Output the [X, Y] coordinate of the center of the cell containing the given text.  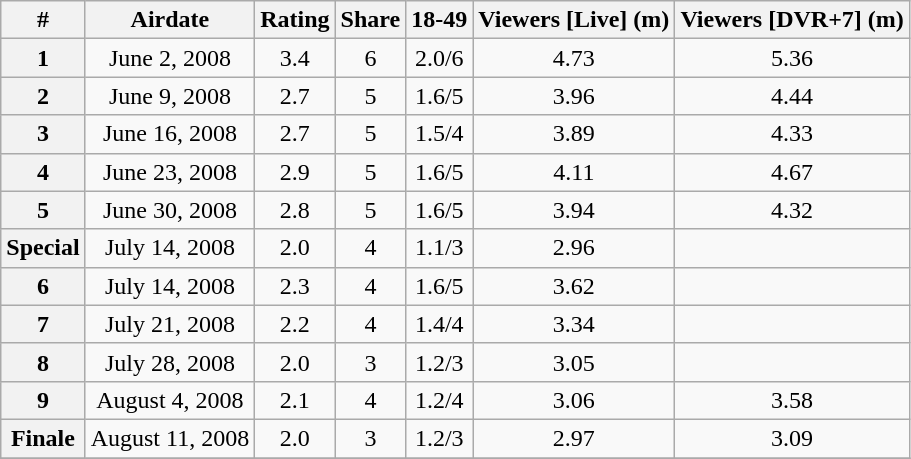
4.11 [574, 172]
2.0/6 [440, 58]
June 16, 2008 [170, 134]
2.8 [295, 210]
4.67 [792, 172]
August 11, 2008 [170, 438]
2 [43, 96]
# [43, 20]
1.4/4 [440, 324]
June 23, 2008 [170, 172]
9 [43, 400]
June 9, 2008 [170, 96]
3.89 [574, 134]
2.1 [295, 400]
Share [370, 20]
4.32 [792, 210]
7 [43, 324]
2.9 [295, 172]
3.4 [295, 58]
Special [43, 248]
3.05 [574, 362]
Viewers [Live] (m) [574, 20]
4.33 [792, 134]
Airdate [170, 20]
3.94 [574, 210]
2.96 [574, 248]
2.97 [574, 438]
Finale [43, 438]
2.3 [295, 286]
Rating [295, 20]
4.44 [792, 96]
June 30, 2008 [170, 210]
3.09 [792, 438]
July 28, 2008 [170, 362]
July 21, 2008 [170, 324]
August 4, 2008 [170, 400]
3.06 [574, 400]
3.62 [574, 286]
Viewers [DVR+7] (m) [792, 20]
1.2/4 [440, 400]
4.73 [574, 58]
8 [43, 362]
3.96 [574, 96]
1.5/4 [440, 134]
18-49 [440, 20]
1.1/3 [440, 248]
2.2 [295, 324]
3.58 [792, 400]
1 [43, 58]
5.36 [792, 58]
June 2, 2008 [170, 58]
3.34 [574, 324]
